Determine the [X, Y] coordinate at the center of the cell enclosing the given text.  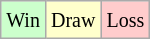
Win [24, 20]
Draw [72, 20]
Loss [126, 20]
